Find where the given text appears and provide that cell's center as [x, y] coordinate. 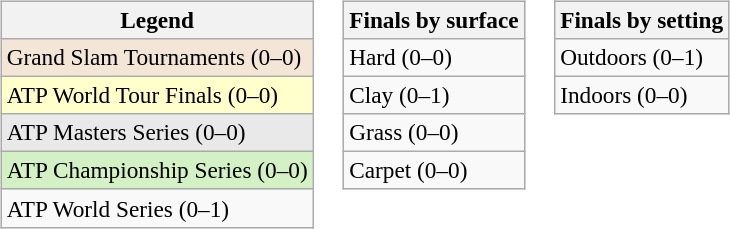
Grass (0–0) [434, 133]
Clay (0–1) [434, 95]
Finals by setting [642, 20]
Grand Slam Tournaments (0–0) [157, 57]
ATP World Series (0–1) [157, 208]
Outdoors (0–1) [642, 57]
Legend [157, 20]
ATP Masters Series (0–0) [157, 133]
ATP Championship Series (0–0) [157, 171]
ATP World Tour Finals (0–0) [157, 95]
Indoors (0–0) [642, 95]
Hard (0–0) [434, 57]
Carpet (0–0) [434, 171]
Finals by surface [434, 20]
